From the cell containing the given text, extract its center point as [x, y] coordinate. 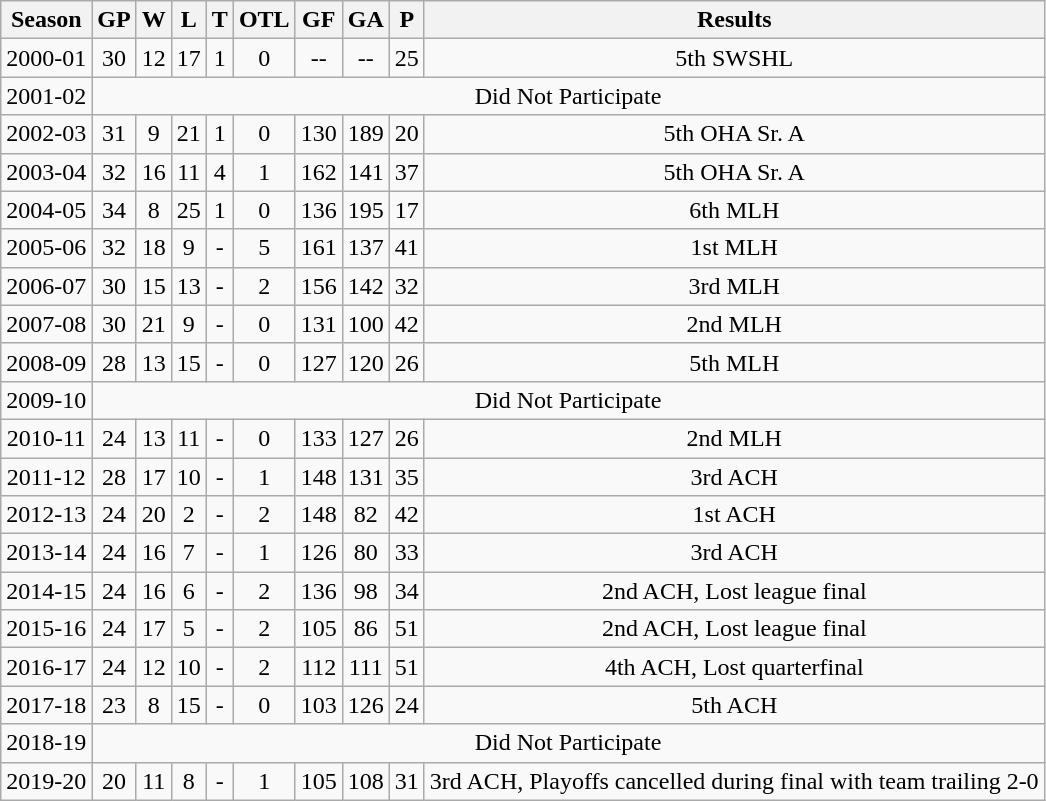
Season [46, 20]
5th MLH [734, 362]
3rd ACH, Playoffs cancelled during final with team trailing 2-0 [734, 781]
2001-02 [46, 96]
4th ACH, Lost quarterfinal [734, 667]
2006-07 [46, 286]
2016-17 [46, 667]
162 [318, 172]
18 [154, 248]
4 [220, 172]
2014-15 [46, 591]
189 [366, 134]
GF [318, 20]
5th SWSHL [734, 58]
82 [366, 515]
37 [406, 172]
T [220, 20]
2005-06 [46, 248]
35 [406, 477]
100 [366, 324]
137 [366, 248]
2000-01 [46, 58]
1st ACH [734, 515]
103 [318, 705]
2011-12 [46, 477]
2010-11 [46, 438]
W [154, 20]
2004-05 [46, 210]
GP [114, 20]
142 [366, 286]
2002-03 [46, 134]
120 [366, 362]
23 [114, 705]
OTL [264, 20]
98 [366, 591]
80 [366, 553]
2007-08 [46, 324]
L [188, 20]
6 [188, 591]
3rd MLH [734, 286]
156 [318, 286]
2012-13 [46, 515]
112 [318, 667]
Results [734, 20]
2013-14 [46, 553]
111 [366, 667]
1st MLH [734, 248]
2008-09 [46, 362]
2017-18 [46, 705]
33 [406, 553]
5th ACH [734, 705]
7 [188, 553]
GA [366, 20]
108 [366, 781]
2015-16 [46, 629]
2003-04 [46, 172]
41 [406, 248]
2009-10 [46, 400]
195 [366, 210]
6th MLH [734, 210]
P [406, 20]
2019-20 [46, 781]
86 [366, 629]
133 [318, 438]
2018-19 [46, 743]
161 [318, 248]
130 [318, 134]
141 [366, 172]
